Pinpoint the cell where the given text exists, returning its (X, Y) midpoint coordinate. 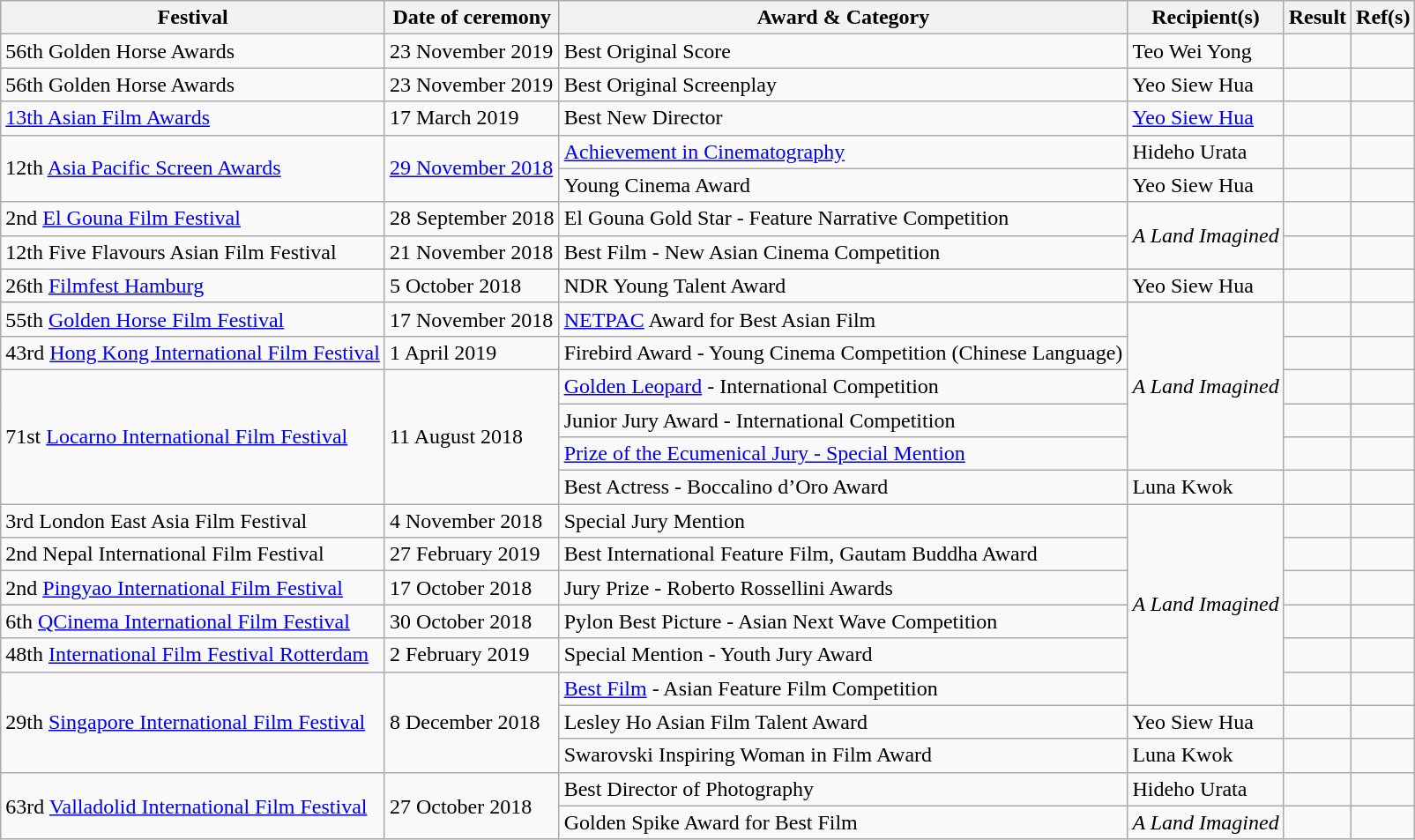
Swarovski Inspiring Woman in Film Award (843, 755)
17 March 2019 (472, 118)
27 October 2018 (472, 806)
Ref(s) (1383, 18)
17 November 2018 (472, 319)
Result (1317, 18)
2nd Pingyao International Film Festival (193, 588)
NETPAC Award for Best Asian Film (843, 319)
55th Golden Horse Film Festival (193, 319)
17 October 2018 (472, 588)
Young Cinema Award (843, 185)
43rd Hong Kong International Film Festival (193, 353)
1 April 2019 (472, 353)
48th International Film Festival Rotterdam (193, 655)
2nd Nepal International Film Festival (193, 554)
28 September 2018 (472, 219)
NDR Young Talent Award (843, 286)
Special Mention - Youth Jury Award (843, 655)
Achievement in Cinematography (843, 152)
Special Jury Mention (843, 521)
2 February 2019 (472, 655)
Golden Leopard - International Competition (843, 386)
63rd Valladolid International Film Festival (193, 806)
12th Asia Pacific Screen Awards (193, 168)
Teo Wei Yong (1206, 51)
29 November 2018 (472, 168)
Best Original Screenplay (843, 85)
Recipient(s) (1206, 18)
3rd London East Asia Film Festival (193, 521)
Firebird Award - Young Cinema Competition (Chinese Language) (843, 353)
Best Original Score (843, 51)
Best New Director (843, 118)
30 October 2018 (472, 621)
4 November 2018 (472, 521)
Festival (193, 18)
6th QCinema International Film Festival (193, 621)
Best Actress - Boccalino d’Oro Award (843, 487)
21 November 2018 (472, 252)
Golden Spike Award for Best Film (843, 822)
Best International Feature Film, Gautam Buddha Award (843, 554)
Pylon Best Picture - Asian Next Wave Competition (843, 621)
13th Asian Film Awards (193, 118)
12th Five Flavours Asian Film Festival (193, 252)
8 December 2018 (472, 722)
Best Director of Photography (843, 789)
2nd El Gouna Film Festival (193, 219)
Date of ceremony (472, 18)
71st Locarno International Film Festival (193, 436)
Award & Category (843, 18)
Best Film - New Asian Cinema Competition (843, 252)
Jury Prize - Roberto Rossellini Awards (843, 588)
11 August 2018 (472, 436)
Best Film - Asian Feature Film Competition (843, 688)
26th Filmfest Hamburg (193, 286)
El Gouna Gold Star - Feature Narrative Competition (843, 219)
29th Singapore International Film Festival (193, 722)
Lesley Ho Asian Film Talent Award (843, 722)
Prize of the Ecumenical Jury - Special Mention (843, 454)
27 February 2019 (472, 554)
Junior Jury Award - International Competition (843, 420)
5 October 2018 (472, 286)
